Output the [x, y] coordinate of the center of the cell containing the given text.  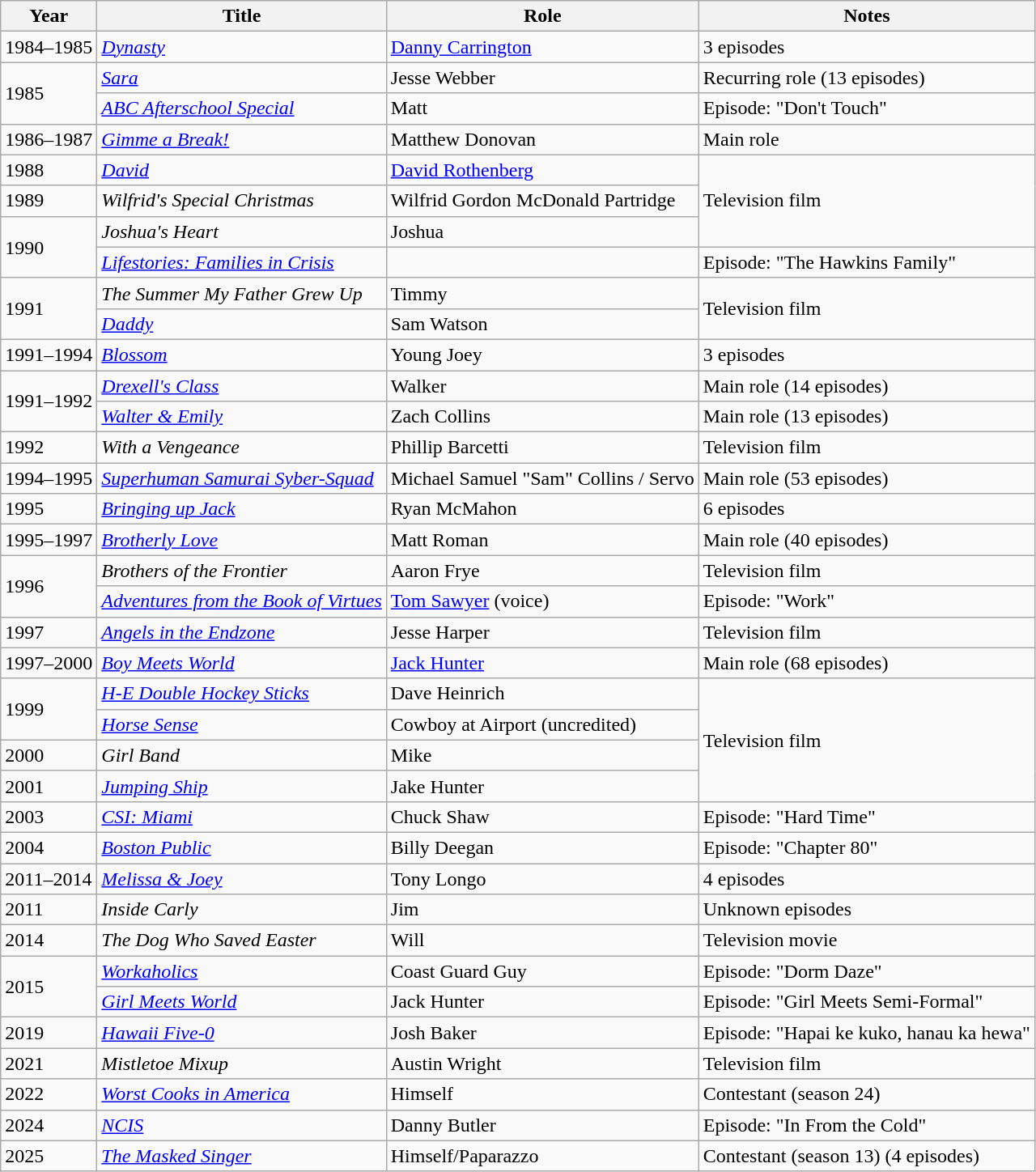
Matthew Donovan [542, 139]
1985 [49, 93]
Episode: "Hapai ke kuko, hanau ka hewa" [866, 1033]
Jim [542, 910]
2025 [49, 1156]
2000 [49, 755]
1988 [49, 170]
Danny Carrington [542, 47]
Superhuman Samurai Syber-Squad [241, 478]
Episode: "Girl Meets Semi-Formal" [866, 1002]
2004 [49, 847]
2024 [49, 1125]
Episode: "Chapter 80" [866, 847]
Daddy [241, 324]
Contestant (season 13) (4 episodes) [866, 1156]
NCIS [241, 1125]
1990 [49, 247]
Episode: "Don't Touch" [866, 108]
H-E Double Hockey Sticks [241, 694]
Austin Wright [542, 1064]
The Summer My Father Grew Up [241, 293]
Contestant (season 24) [866, 1094]
Timmy [542, 293]
Horse Sense [241, 724]
Jesse Webber [542, 78]
1999 [49, 709]
Dynasty [241, 47]
Gimme a Break! [241, 139]
Joshua's Heart [241, 231]
Mistletoe Mixup [241, 1064]
Blossom [241, 355]
Main role (13 episodes) [866, 417]
Walker [542, 386]
Main role [866, 139]
Workaholics [241, 971]
CSI: Miami [241, 817]
Year [49, 16]
With a Vengeance [241, 448]
Billy Deegan [542, 847]
Coast Guard Guy [542, 971]
Recurring role (13 episodes) [866, 78]
Notes [866, 16]
1991–1994 [49, 355]
Brothers of the Frontier [241, 571]
Tony Longo [542, 878]
Himself/Paparazzo [542, 1156]
Wilfrid Gordon McDonald Partridge [542, 201]
Matt Roman [542, 540]
ABC Afterschool Special [241, 108]
Joshua [542, 231]
1986–1987 [49, 139]
Angels in the Endzone [241, 632]
Himself [542, 1094]
Lifestories: Families in Crisis [241, 262]
Josh Baker [542, 1033]
2011 [49, 910]
Episode: "In From the Cold" [866, 1125]
2022 [49, 1094]
1997 [49, 632]
David Rothenberg [542, 170]
2001 [49, 786]
2021 [49, 1064]
Girl Meets World [241, 1002]
1995 [49, 509]
Dave Heinrich [542, 694]
Cowboy at Airport (uncredited) [542, 724]
Adventures from the Book of Virtues [241, 601]
Main role (68 episodes) [866, 663]
4 episodes [866, 878]
1996 [49, 586]
6 episodes [866, 509]
The Dog Who Saved Easter [241, 941]
1989 [49, 201]
David [241, 170]
Michael Samuel "Sam" Collins / Servo [542, 478]
Aaron Frye [542, 571]
1991 [49, 308]
Girl Band [241, 755]
1995–1997 [49, 540]
1997–2000 [49, 663]
Wilfrid's Special Christmas [241, 201]
Will [542, 941]
1992 [49, 448]
Episode: "The Hawkins Family" [866, 262]
Hawaii Five-0 [241, 1033]
Jesse Harper [542, 632]
Bringing up Jack [241, 509]
Main role (53 episodes) [866, 478]
Title [241, 16]
Chuck Shaw [542, 817]
Unknown episodes [866, 910]
2011–2014 [49, 878]
Boy Meets World [241, 663]
The Masked Singer [241, 1156]
Young Joey [542, 355]
Brotherly Love [241, 540]
Walter & Emily [241, 417]
Main role (40 episodes) [866, 540]
Melissa & Joey [241, 878]
Zach Collins [542, 417]
Mike [542, 755]
Phillip Barcetti [542, 448]
Sara [241, 78]
Danny Butler [542, 1125]
Jumping Ship [241, 786]
1994–1995 [49, 478]
Ryan McMahon [542, 509]
Inside Carly [241, 910]
Role [542, 16]
Jake Hunter [542, 786]
1991–1992 [49, 401]
Television movie [866, 941]
Worst Cooks in America [241, 1094]
2014 [49, 941]
2019 [49, 1033]
Tom Sawyer (voice) [542, 601]
Episode: "Dorm Daze" [866, 971]
Sam Watson [542, 324]
Episode: "Work" [866, 601]
2015 [49, 987]
Episode: "Hard Time" [866, 817]
Drexell's Class [241, 386]
Matt [542, 108]
Boston Public [241, 847]
2003 [49, 817]
1984–1985 [49, 47]
Main role (14 episodes) [866, 386]
